Output the (X, Y) coordinate of the center of the cell containing the given text.  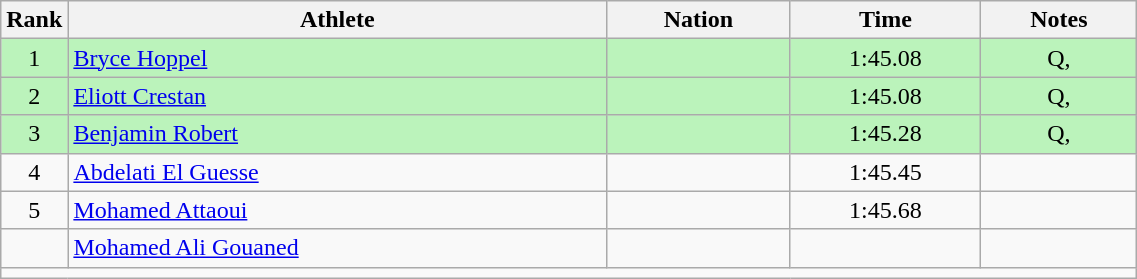
Eliott Crestan (338, 96)
1 (34, 58)
4 (34, 172)
Rank (34, 20)
Athlete (338, 20)
Mohamed Attaoui (338, 210)
Mohamed Ali Gouaned (338, 248)
Time (886, 20)
5 (34, 210)
Notes (1059, 20)
Abdelati El Guesse (338, 172)
Benjamin Robert (338, 134)
1:45.45 (886, 172)
Nation (698, 20)
1:45.28 (886, 134)
Bryce Hoppel (338, 58)
2 (34, 96)
3 (34, 134)
1:45.68 (886, 210)
